Locate the cell with the specified text and output its (X, Y) center coordinate. 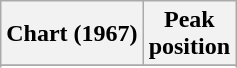
Chart (1967) (72, 34)
Peak position (189, 34)
